Capture the cell that displays the provided text and extract its [x, y] central coordinate. 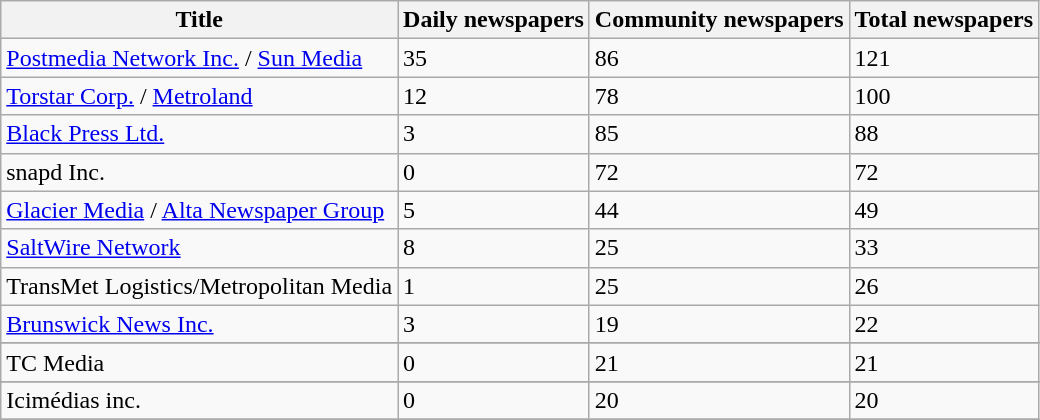
26 [944, 286]
TransMet Logistics/Metropolitan Media [200, 286]
5 [494, 210]
86 [719, 58]
Postmedia Network Inc. / Sun Media [200, 58]
22 [944, 324]
44 [719, 210]
Daily newspapers [494, 20]
121 [944, 58]
78 [719, 96]
100 [944, 96]
Total newspapers [944, 20]
snapd Inc. [200, 172]
Icimédias inc. [200, 400]
Torstar Corp. / Metroland [200, 96]
Glacier Media / Alta Newspaper Group [200, 210]
88 [944, 134]
12 [494, 96]
35 [494, 58]
1 [494, 286]
TC Media [200, 362]
Community newspapers [719, 20]
19 [719, 324]
Title [200, 20]
SaltWire Network [200, 248]
Brunswick News Inc. [200, 324]
33 [944, 248]
85 [719, 134]
49 [944, 210]
Black Press Ltd. [200, 134]
8 [494, 248]
